Locate the cell with the specified text and output its [X, Y] center coordinate. 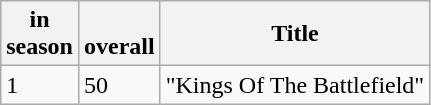
Title [295, 34]
overall [119, 34]
1 [40, 85]
inseason [40, 34]
50 [119, 85]
"Kings Of The Battlefield" [295, 85]
